Scan for the cell matching the given text and deliver its [X, Y] coordinate at center. 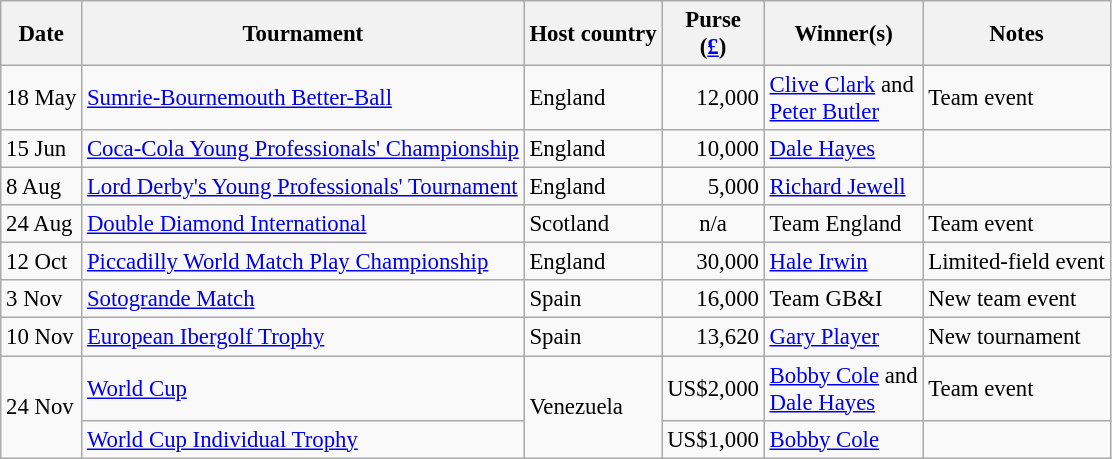
New tournament [1016, 337]
Host country [593, 34]
Bobby Cole [844, 439]
Bobby Cole and Dale Hayes [844, 388]
US$1,000 [713, 439]
Team England [844, 224]
16,000 [713, 299]
Sotogrande Match [303, 299]
Dale Hayes [844, 149]
Piccadilly World Match Play Championship [303, 262]
Gary Player [844, 337]
n/a [713, 224]
World Cup [303, 388]
Venezuela [593, 407]
Hale Irwin [844, 262]
24 Nov [42, 407]
Lord Derby's Young Professionals' Tournament [303, 187]
10 Nov [42, 337]
Sumrie-Bournemouth Better-Ball [303, 98]
World Cup Individual Trophy [303, 439]
8 Aug [42, 187]
10,000 [713, 149]
Tournament [303, 34]
15 Jun [42, 149]
Limited-field event [1016, 262]
12 Oct [42, 262]
Notes [1016, 34]
30,000 [713, 262]
13,620 [713, 337]
18 May [42, 98]
24 Aug [42, 224]
Double Diamond International [303, 224]
5,000 [713, 187]
US$2,000 [713, 388]
New team event [1016, 299]
Date [42, 34]
Purse(£) [713, 34]
Scotland [593, 224]
Winner(s) [844, 34]
Coca-Cola Young Professionals' Championship [303, 149]
Richard Jewell [844, 187]
Clive Clark and Peter Butler [844, 98]
Team GB&I [844, 299]
12,000 [713, 98]
European Ibergolf Trophy [303, 337]
3 Nov [42, 299]
